Scan for the cell matching the given text and deliver its [X, Y] coordinate at center. 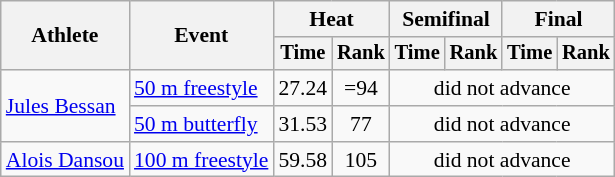
Jules Bessan [65, 106]
77 [361, 124]
Athlete [65, 36]
=94 [361, 88]
Heat [331, 19]
50 m butterfly [201, 124]
31.53 [302, 124]
27.24 [302, 88]
Event [201, 36]
50 m freestyle [201, 88]
Semifinal [446, 19]
Final [558, 19]
